Output the (X, Y) coordinate of the center of the cell containing the given text.  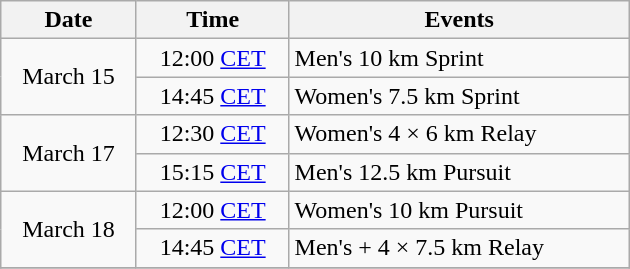
Time (212, 20)
15:15 CET (212, 172)
Date (68, 20)
Women's 4 × 6 km Relay (459, 134)
Events (459, 20)
Men's 12.5 km Pursuit (459, 172)
March 18 (68, 229)
Women's 10 km Pursuit (459, 210)
Men's + 4 × 7.5 km Relay (459, 248)
Women's 7.5 km Sprint (459, 96)
March 17 (68, 153)
Men's 10 km Sprint (459, 58)
March 15 (68, 77)
12:30 CET (212, 134)
